Capture the cell that displays the provided text and extract its (x, y) central coordinate. 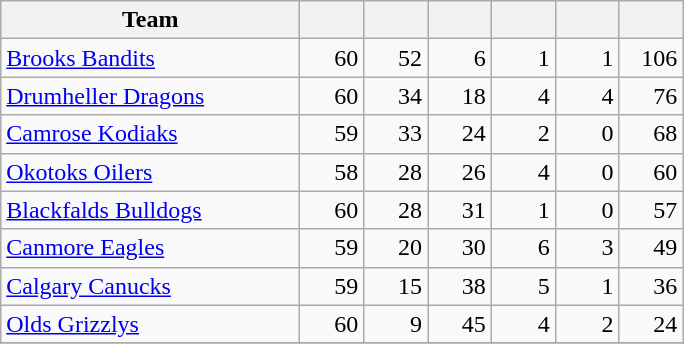
33 (396, 134)
36 (651, 286)
Brooks Bandits (150, 58)
Okotoks Oilers (150, 172)
45 (460, 324)
57 (651, 210)
18 (460, 96)
Olds Grizzlys (150, 324)
49 (651, 248)
Team (150, 20)
26 (460, 172)
34 (396, 96)
5 (523, 286)
Blackfalds Bulldogs (150, 210)
68 (651, 134)
52 (396, 58)
3 (587, 248)
9 (396, 324)
58 (332, 172)
31 (460, 210)
Camrose Kodiaks (150, 134)
15 (396, 286)
76 (651, 96)
38 (460, 286)
20 (396, 248)
Calgary Canucks (150, 286)
30 (460, 248)
Drumheller Dragons (150, 96)
106 (651, 58)
Canmore Eagles (150, 248)
